Find where the given text appears and provide that cell's center as [x, y] coordinate. 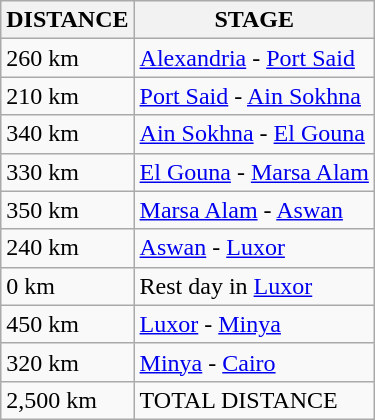
Luxor - Minya [254, 324]
260 km [68, 58]
DISTANCE [68, 20]
320 km [68, 362]
Aswan - Luxor [254, 248]
350 km [68, 210]
Port Said - Ain Sokhna [254, 96]
El Gouna - Marsa Alam [254, 172]
STAGE [254, 20]
TOTAL DISTANCE [254, 400]
240 km [68, 248]
330 km [68, 172]
Minya - Cairo [254, 362]
450 km [68, 324]
210 km [68, 96]
0 km [68, 286]
Rest day in Luxor [254, 286]
2,500 km [68, 400]
Marsa Alam - Aswan [254, 210]
Alexandria - Port Said [254, 58]
340 km [68, 134]
Ain Sokhna - El Gouna [254, 134]
